Identify which cell holds the provided text, then report its [X, Y] central coordinate. 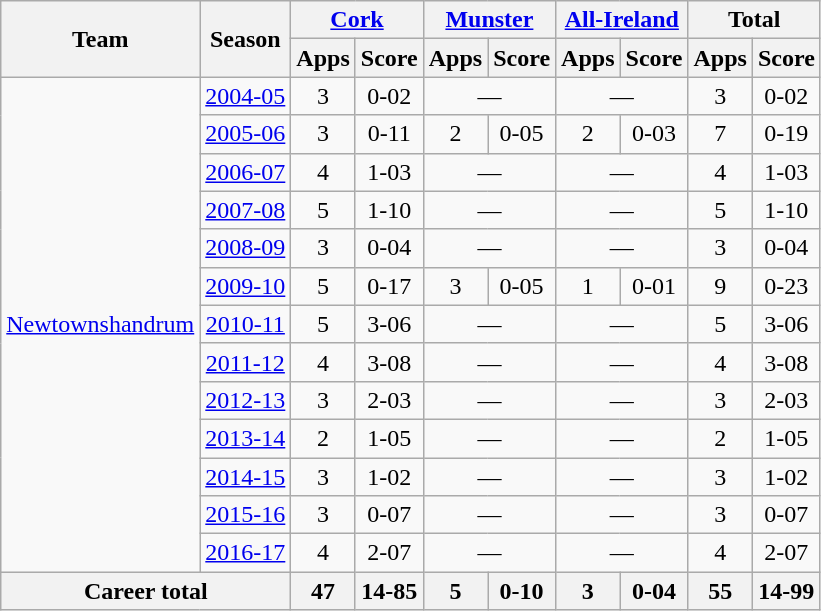
2013-14 [246, 438]
2008-09 [246, 248]
Career total [146, 591]
0-23 [786, 286]
2006-07 [246, 172]
2014-15 [246, 477]
7 [720, 134]
Cork [357, 20]
9 [720, 286]
Munster [489, 20]
2015-16 [246, 515]
1 [588, 286]
0-10 [522, 591]
0-01 [654, 286]
0-11 [389, 134]
2009-10 [246, 286]
55 [720, 591]
Total [754, 20]
2016-17 [246, 553]
14-85 [389, 591]
Newtownshandrum [100, 324]
2004-05 [246, 96]
2011-12 [246, 362]
2007-08 [246, 210]
0-17 [389, 286]
2012-13 [246, 400]
All-Ireland [622, 20]
2005-06 [246, 134]
Season [246, 39]
Team [100, 39]
0-03 [654, 134]
14-99 [786, 591]
2010-11 [246, 324]
47 [323, 591]
0-19 [786, 134]
